Scan for the cell matching the given text and deliver its [x, y] coordinate at center. 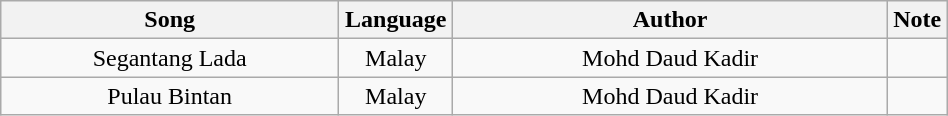
Song [170, 20]
Language [396, 20]
Segantang Lada [170, 58]
Note [917, 20]
Author [670, 20]
Pulau Bintan [170, 96]
